Output the (x, y) coordinate of the center of the cell containing the given text.  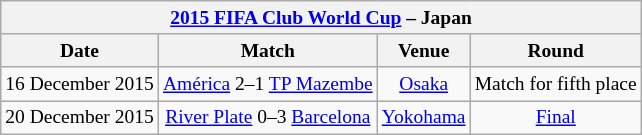
Round (556, 50)
Osaka (424, 84)
Match (268, 50)
Final (556, 118)
Match for fifth place (556, 84)
16 December 2015 (80, 84)
Date (80, 50)
Yokohama (424, 118)
América 2–1 TP Mazembe (268, 84)
2015 FIFA Club World Cup – Japan (322, 18)
River Plate 0–3 Barcelona (268, 118)
20 December 2015 (80, 118)
Venue (424, 50)
